Identify which cell holds the provided text, then report its [x, y] central coordinate. 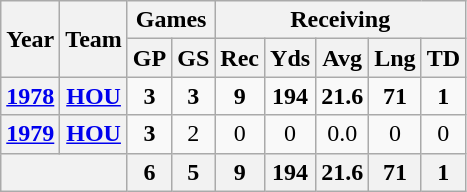
TD [443, 58]
5 [194, 172]
Year [30, 39]
6 [149, 172]
0.0 [342, 134]
Games [170, 20]
Avg [342, 58]
Rec [240, 58]
Team [94, 39]
GS [194, 58]
Yds [290, 58]
GP [149, 58]
1978 [30, 96]
2 [194, 134]
Receiving [340, 20]
1979 [30, 134]
Lng [395, 58]
